Return [X, Y] of the center of cell containing provided text 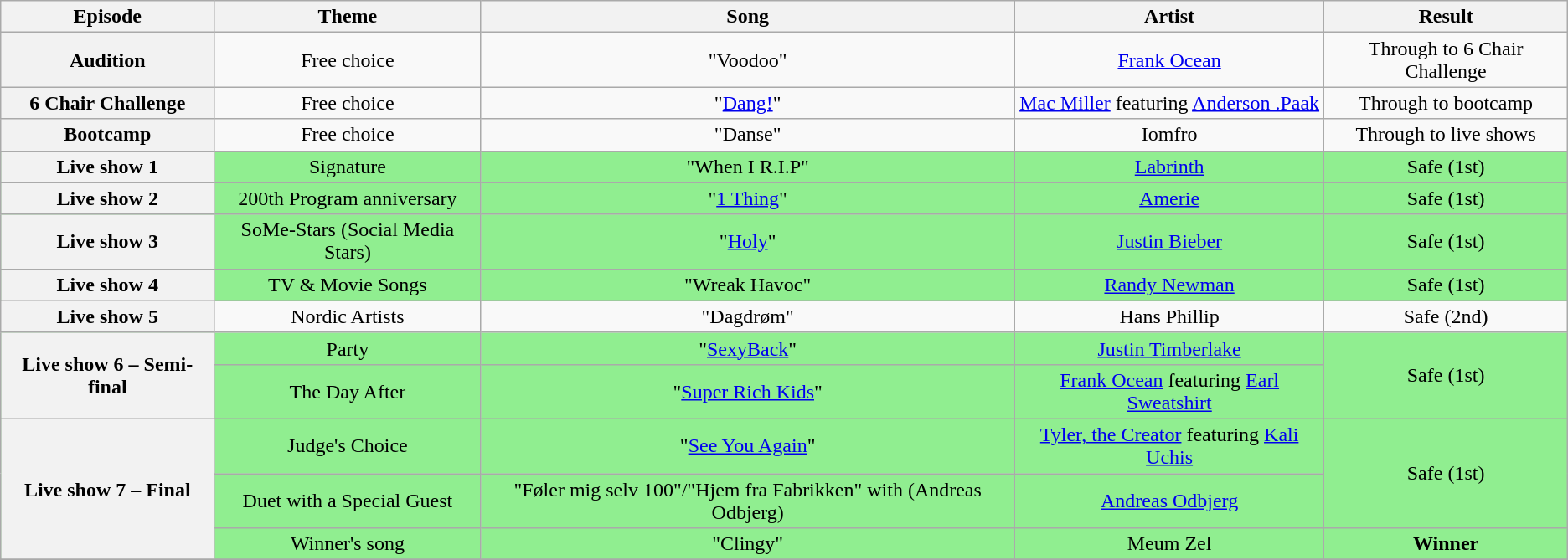
"Wreak Havoc" [747, 285]
Frank Ocean featuring Earl Sweatshirt [1169, 392]
Theme [348, 17]
"1 Thing" [747, 198]
Justin Timberlake [1169, 348]
Live show 1 [107, 167]
"Clingy" [747, 544]
Through to bootcamp [1446, 103]
Winner's song [348, 544]
6 Chair Challenge [107, 103]
Live show 6 – Semi-final [107, 375]
Through to live shows [1446, 135]
"Dang!" [747, 103]
Amerie [1169, 198]
Justin Bieber [1169, 241]
Labrinth [1169, 167]
"Holy" [747, 241]
Judge's Choice [348, 445]
"See You Again" [747, 445]
Safe (2nd) [1446, 316]
Song [747, 17]
"When I R.I.P" [747, 167]
Audition [107, 60]
Mac Miller featuring Anderson .Paak [1169, 103]
Through to 6 Chair Challenge [1446, 60]
SoMe-Stars (Social Media Stars) [348, 241]
Signature [348, 167]
200th Program anniversary [348, 198]
Party [348, 348]
Bootcamp [107, 135]
"SexyBack" [747, 348]
Live show 7 – Final [107, 489]
"Voodoo" [747, 60]
Randy Newman [1169, 285]
Live show 3 [107, 241]
Hans Phillip [1169, 316]
Episode [107, 17]
Frank Ocean [1169, 60]
Result [1446, 17]
Live show 4 [107, 285]
"Dagdrøm" [747, 316]
Iomfro [1169, 135]
Andreas Odbjerg [1169, 501]
"Føler mig selv 100"/"Hjem fra Fabrikken" with (Andreas Odbjerg) [747, 501]
Tyler, the Creator featuring Kali Uchis [1169, 445]
Nordic Artists [348, 316]
"Danse" [747, 135]
Live show 2 [107, 198]
TV & Movie Songs [348, 285]
Artist [1169, 17]
The Day After [348, 392]
Meum Zel [1169, 544]
Duet with a Special Guest [348, 501]
"Super Rich Kids" [747, 392]
Winner [1446, 544]
Live show 5 [107, 316]
